Detect which cell encompasses the target text, then output its [x, y] center coordinate. 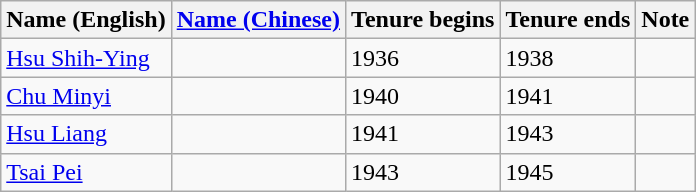
Hsu Shih-Ying [86, 58]
1945 [568, 172]
Tsai Pei [86, 172]
Name (Chinese) [258, 20]
Name (English) [86, 20]
Chu Minyi [86, 96]
Tenure ends [568, 20]
Tenure begins [423, 20]
Hsu Liang [86, 134]
Note [666, 20]
1936 [423, 58]
1940 [423, 96]
1938 [568, 58]
